Identify which cell holds the provided text, then report its [X, Y] central coordinate. 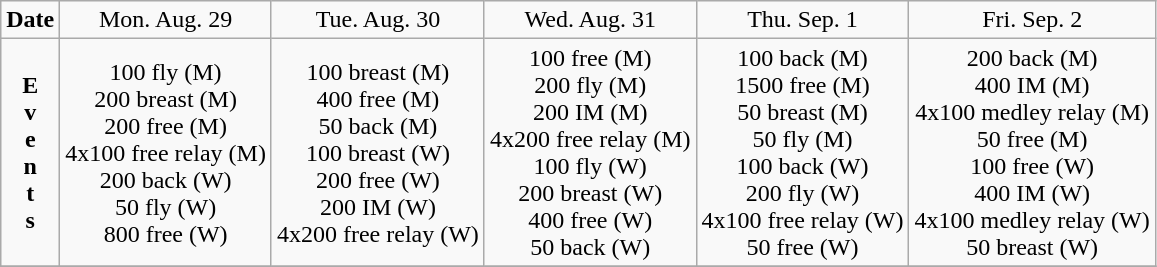
Wed. Aug. 31 [590, 20]
Fri. Sep. 2 [1032, 20]
Events [30, 152]
Date [30, 20]
100 fly (M) 200 breast (M) 200 free (M) 4x100 free relay (M) 200 back (W) 50 fly (W) 800 free (W) [166, 152]
100 back (M) 1500 free (M) 50 breast (M) 50 fly (M) 100 back (W) 200 fly (W) 4x100 free relay (W) 50 free (W) [802, 152]
100 free (M) 200 fly (M) 200 IM (M) 4x200 free relay (M) 100 fly (W) 200 breast (W) 400 free (W) 50 back (W) [590, 152]
Thu. Sep. 1 [802, 20]
100 breast (M) 400 free (M) 50 back (M) 100 breast (W) 200 free (W) 200 IM (W) 4x200 free relay (W) [378, 152]
200 back (M) 400 IM (M) 4x100 medley relay (M) 50 free (M) 100 free (W) 400 IM (W) 4x100 medley relay (W) 50 breast (W) [1032, 152]
Mon. Aug. 29 [166, 20]
Tue. Aug. 30 [378, 20]
